Detect which cell encompasses the target text, then output its (X, Y) center coordinate. 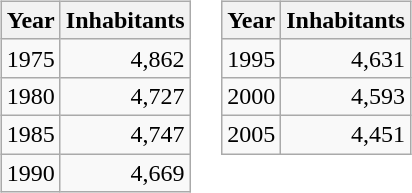
1995 (252, 58)
1980 (30, 96)
4,631 (346, 58)
4,593 (346, 96)
4,727 (125, 96)
1975 (30, 58)
2000 (252, 96)
4,747 (125, 134)
4,451 (346, 134)
1990 (30, 173)
4,669 (125, 173)
4,862 (125, 58)
2005 (252, 134)
1985 (30, 134)
